Pinpoint the cell where the given text exists, returning its (X, Y) midpoint coordinate. 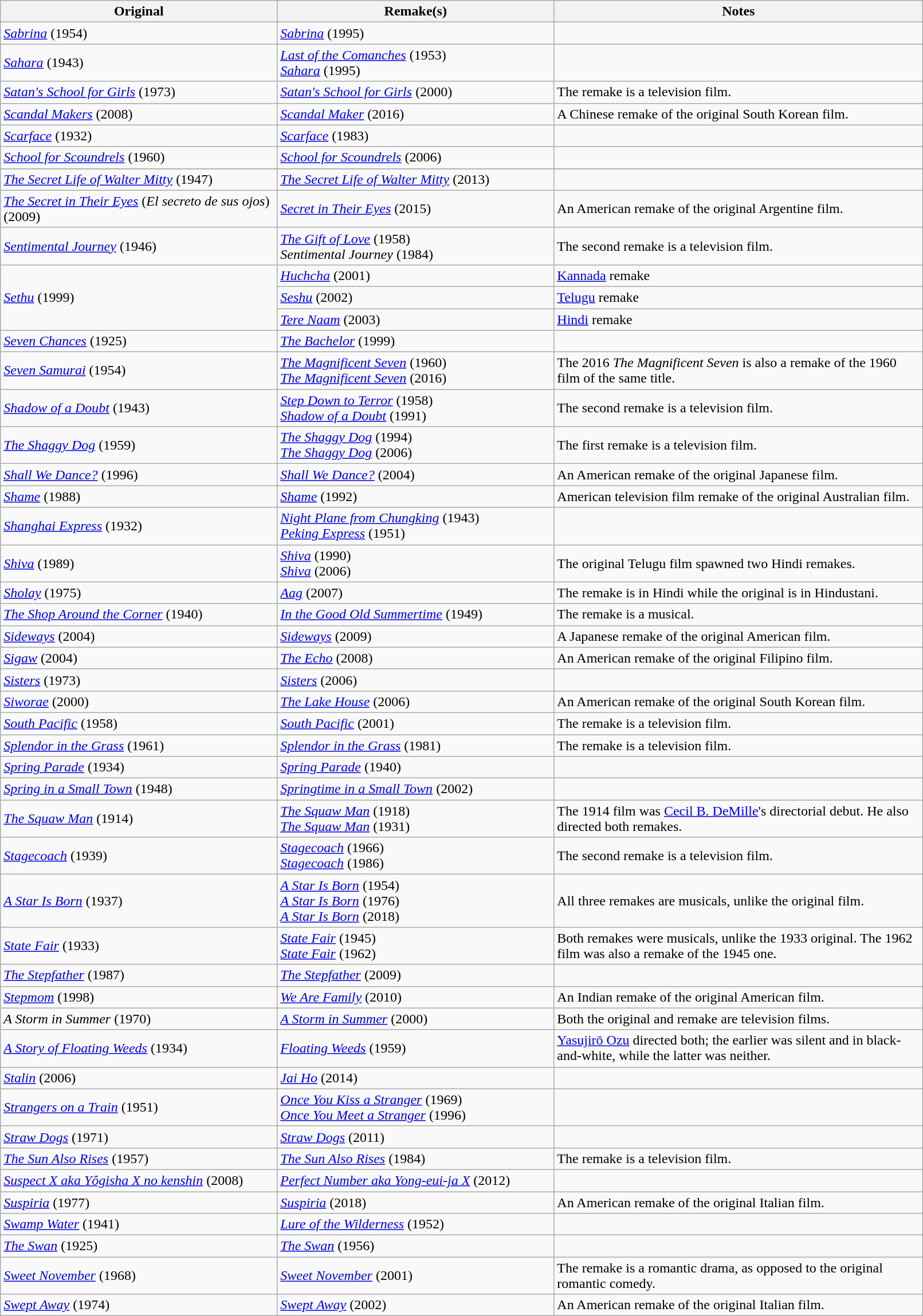
The Stepfather (2009) (416, 975)
In the Good Old Summertime (1949) (416, 614)
An Indian remake of the original American film. (739, 997)
The Shaggy Dog (1994) The Shaggy Dog (2006) (416, 446)
Straw Dogs (1971) (139, 1137)
Sigaw (2004) (139, 658)
Swept Away (2002) (416, 1305)
Scarface (1932) (139, 136)
A Storm in Summer (1970) (139, 1019)
Spring Parade (1940) (416, 767)
Sentimental Journey (1946) (139, 246)
The Gift of Love (1958)Sentimental Journey (1984) (416, 246)
Strangers on a Train (1951) (139, 1108)
Seshu (2002) (416, 297)
Yasujirō Ozu directed both; the earlier was silent and in black-and-white, while the latter was neither. (739, 1048)
Splendor in the Grass (1981) (416, 745)
School for Scoundrels (1960) (139, 157)
Sisters (2006) (416, 680)
Night Plane from Chungking (1943)Peking Express (1951) (416, 526)
Kannada remake (739, 275)
Sideways (2004) (139, 636)
Lure of the Wilderness (1952) (416, 1224)
All three remakes are musicals, unlike the original film. (739, 901)
The Swan (1925) (139, 1246)
The Stepfather (1987) (139, 975)
Straw Dogs (2011) (416, 1137)
Stagecoach (1939) (139, 856)
Seven Samurai (1954) (139, 371)
The Magnificent Seven (1960) The Magnificent Seven (2016) (416, 371)
Jai Ho (2014) (416, 1078)
Seven Chances (1925) (139, 341)
Scandal Maker (2016) (416, 114)
Suspect X aka Yôgisha X no kenshin (2008) (139, 1180)
State Fair (1945)State Fair (1962) (416, 946)
Last of the Comanches (1953)Sahara (1995) (416, 63)
Suspiria (2018) (416, 1202)
An American remake of the original South Korean film. (739, 702)
Sideways (2009) (416, 636)
Aag (2007) (416, 593)
Scandal Makers (2008) (139, 114)
Sahara (1943) (139, 63)
The remake is in Hindi while the original is in Hindustani. (739, 593)
Remake(s) (416, 11)
The 2016 The Magnificent Seven is also a remake of the 1960 film of the same title. (739, 371)
Once You Kiss a Stranger (1969)Once You Meet a Stranger (1996) (416, 1108)
Siworae (2000) (139, 702)
The Secret Life of Walter Mitty (1947) (139, 179)
Sethu (1999) (139, 297)
Perfect Number aka Yong-eui-ja X (2012) (416, 1180)
Sweet November (2001) (416, 1276)
The Bachelor (1999) (416, 341)
Telugu remake (739, 297)
A Star Is Born (1937) (139, 901)
The Secret in Their Eyes (El secreto de sus ojos) (2009) (139, 208)
Shame (1992) (416, 497)
Step Down to Terror (1958) Shadow of a Doubt (1991) (416, 408)
Shiva (1990)Shiva (2006) (416, 564)
Notes (739, 11)
A Story of Floating Weeds (1934) (139, 1048)
Sabrina (1954) (139, 33)
Huchcha (2001) (416, 275)
The Sun Also Rises (1984) (416, 1159)
An American remake of the original Argentine film. (739, 208)
The Echo (2008) (416, 658)
Shall We Dance? (1996) (139, 475)
The 1914 film was Cecil B. DeMille's directorial debut. He also directed both remakes. (739, 819)
Stepmom (1998) (139, 997)
A Star Is Born (1954)A Star Is Born (1976)A Star Is Born (2018) (416, 901)
A Japanese remake of the original American film. (739, 636)
Hindi remake (739, 319)
Springtime in a Small Town (2002) (416, 789)
The remake is a musical. (739, 614)
We Are Family (2010) (416, 997)
The Lake House (2006) (416, 702)
South Pacific (1958) (139, 723)
Floating Weeds (1959) (416, 1048)
Shiva (1989) (139, 564)
Satan's School for Girls (2000) (416, 92)
Stalin (2006) (139, 1078)
Both remakes were musicals, unlike the 1933 original. The 1962 film was also a remake of the 1945 one. (739, 946)
Secret in Their Eyes (2015) (416, 208)
Spring in a Small Town (1948) (139, 789)
Both the original and remake are television films. (739, 1019)
Sholay (1975) (139, 593)
Shanghai Express (1932) (139, 526)
The remake is a romantic drama, as opposed to the original romantic comedy. (739, 1276)
An American remake of the original Filipino film. (739, 658)
Satan's School for Girls (1973) (139, 92)
The Shop Around the Corner (1940) (139, 614)
The Sun Also Rises (1957) (139, 1159)
American television film remake of the original Australian film. (739, 497)
A Chinese remake of the original South Korean film. (739, 114)
Sabrina (1995) (416, 33)
Spring Parade (1934) (139, 767)
The Swan (1956) (416, 1246)
The Secret Life of Walter Mitty (2013) (416, 179)
Suspiria (1977) (139, 1202)
Stagecoach (1966)Stagecoach (1986) (416, 856)
A Storm in Summer (2000) (416, 1019)
Scarface (1983) (416, 136)
Swept Away (1974) (139, 1305)
Original (139, 11)
The Squaw Man (1918)The Squaw Man (1931) (416, 819)
The Shaggy Dog (1959) (139, 446)
An American remake of the original Japanese film. (739, 475)
Shame (1988) (139, 497)
Sweet November (1968) (139, 1276)
School for Scoundrels (2006) (416, 157)
Shadow of a Doubt (1943) (139, 408)
South Pacific (2001) (416, 723)
The Squaw Man (1914) (139, 819)
The first remake is a television film. (739, 446)
The original Telugu film spawned two Hindi remakes. (739, 564)
Tere Naam (2003) (416, 319)
Swamp Water (1941) (139, 1224)
Splendor in the Grass (1961) (139, 745)
State Fair (1933) (139, 946)
Shall We Dance? (2004) (416, 475)
Sisters (1973) (139, 680)
